Extract the (X, Y) coordinate from the center of the cell holding the provided text.  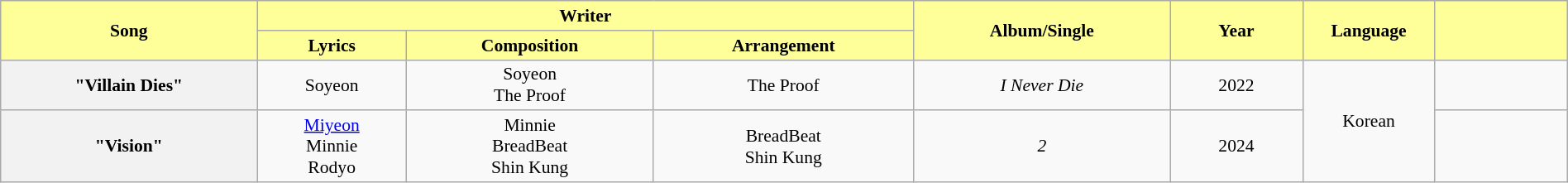
Lyrics (332, 45)
MinnieBreadBeatShin Kung (529, 146)
Language (1369, 30)
Writer (586, 16)
"Villain Dies" (129, 84)
"Vision" (129, 146)
Korean (1369, 121)
The Proof (784, 84)
2024 (1236, 146)
SoyeonThe Proof (529, 84)
I Never Die (1042, 84)
2 (1042, 146)
BreadBeatShin Kung (784, 146)
Album/Single (1042, 30)
Year (1236, 30)
Soyeon (332, 84)
MiyeonMinnieRodyo (332, 146)
2022 (1236, 84)
Composition (529, 45)
Arrangement (784, 45)
Song (129, 30)
